Return [x, y] of the center of cell containing provided text 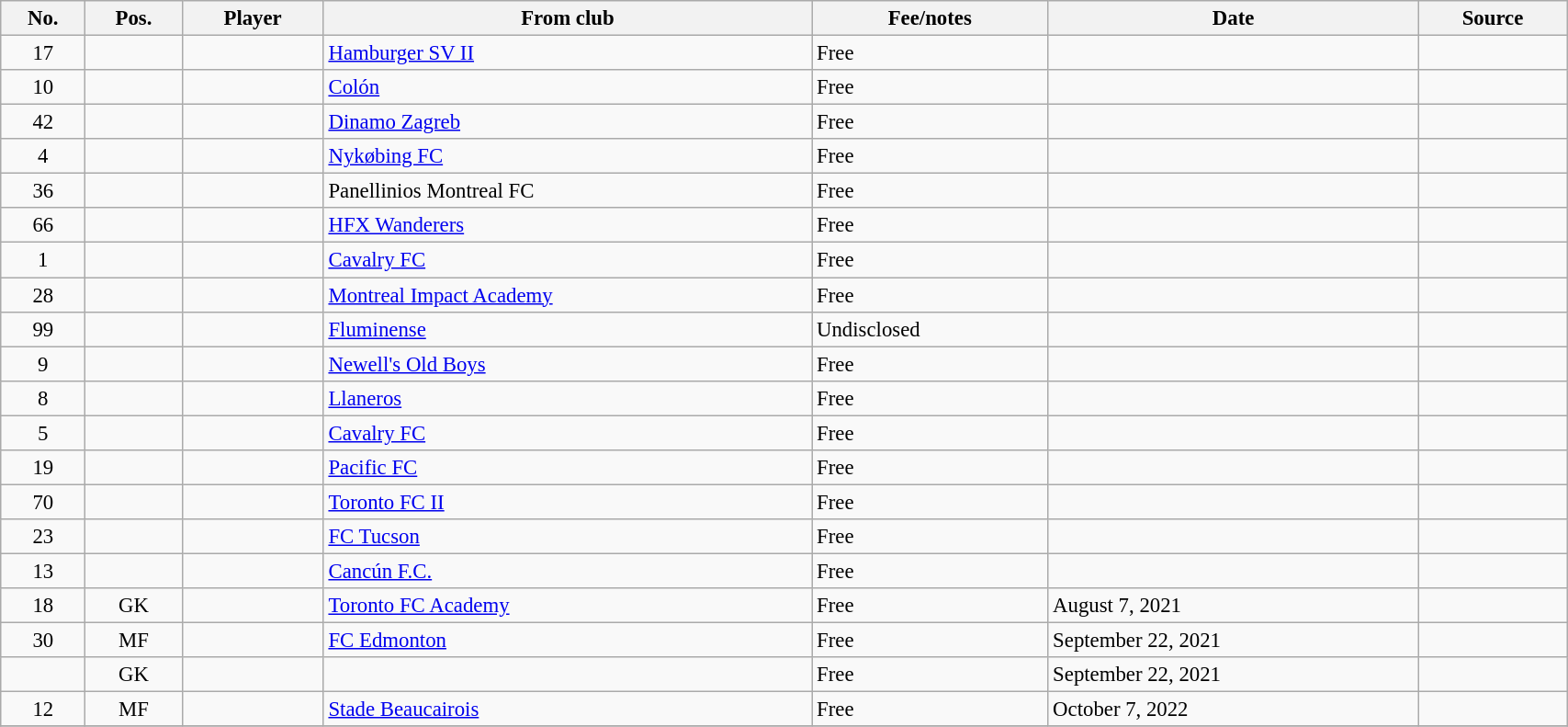
Toronto FC Academy [568, 606]
Newell's Old Boys [568, 364]
Source [1492, 18]
5 [43, 433]
FC Edmonton [568, 641]
August 7, 2021 [1234, 606]
1 [43, 260]
10 [43, 87]
Llaneros [568, 398]
HFX Wanderers [568, 225]
30 [43, 641]
42 [43, 122]
Cancún F.C. [568, 571]
Pacific FC [568, 468]
36 [43, 191]
Date [1234, 18]
Panellinios Montreal FC [568, 191]
19 [43, 468]
Pos. [134, 18]
Fluminense [568, 329]
Hamburger SV II [568, 53]
28 [43, 295]
4 [43, 156]
No. [43, 18]
12 [43, 710]
Fee/notes [930, 18]
Dinamo Zagreb [568, 122]
Toronto FC II [568, 502]
23 [43, 537]
October 7, 2022 [1234, 710]
70 [43, 502]
Colón [568, 87]
8 [43, 398]
Stade Beaucairois [568, 710]
Nykøbing FC [568, 156]
99 [43, 329]
17 [43, 53]
13 [43, 571]
FC Tucson [568, 537]
Undisclosed [930, 329]
9 [43, 364]
18 [43, 606]
Montreal Impact Academy [568, 295]
From club [568, 18]
66 [43, 225]
Player [253, 18]
